Return the [X, Y] coordinate for the center point of the cell that contains the specified text.  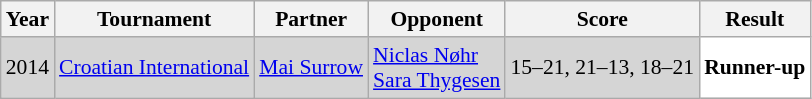
2014 [28, 68]
Niclas Nøhr Sara Thygesen [436, 68]
Result [754, 19]
Runner-up [754, 68]
Tournament [154, 19]
Score [602, 19]
Year [28, 19]
Mai Surrow [311, 68]
Partner [311, 19]
Croatian International [154, 68]
Opponent [436, 19]
15–21, 21–13, 18–21 [602, 68]
